Locate the cell with the specified text and output its (X, Y) center coordinate. 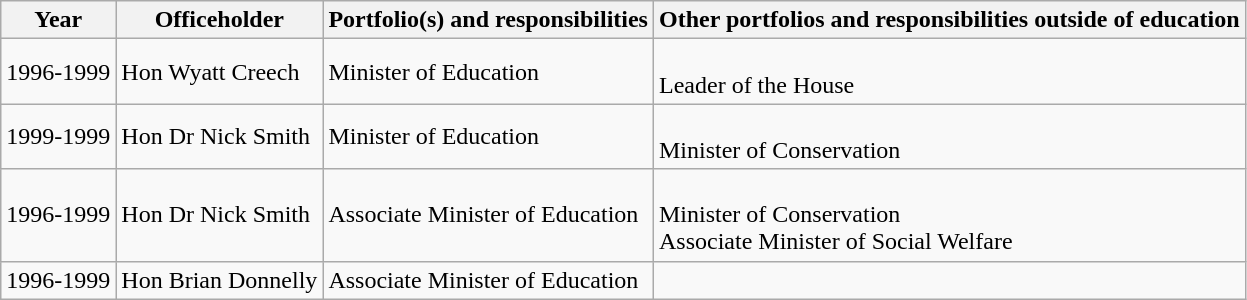
Hon Wyatt Creech (220, 72)
Officeholder (220, 20)
Portfolio(s) and responsibilities (488, 20)
Year (58, 20)
Hon Brian Donnelly (220, 280)
Leader of the House (949, 72)
1999-1999 (58, 136)
Minister of Conservation (949, 136)
Minister of ConservationAssociate Minister of Social Welfare (949, 215)
Other portfolios and responsibilities outside of education (949, 20)
